For the text-containing cell, return its midpoint in [x, y] coordinate format. 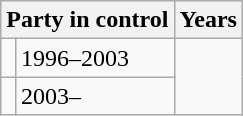
Years [208, 20]
2003– [94, 96]
Party in control [88, 20]
1996–2003 [94, 58]
